Detect which cell encompasses the target text, then output its [X, Y] center coordinate. 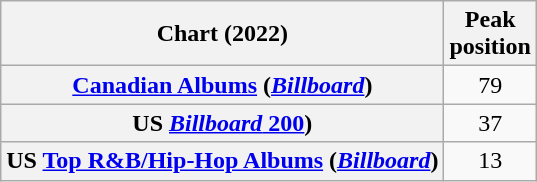
Peakposition [490, 34]
79 [490, 85]
US Top R&B/Hip-Hop Albums (Billboard) [222, 161]
US Billboard 200) [222, 123]
Chart (2022) [222, 34]
37 [490, 123]
Canadian Albums (Billboard) [222, 85]
13 [490, 161]
